Identify which cell holds the provided text, then report its (X, Y) central coordinate. 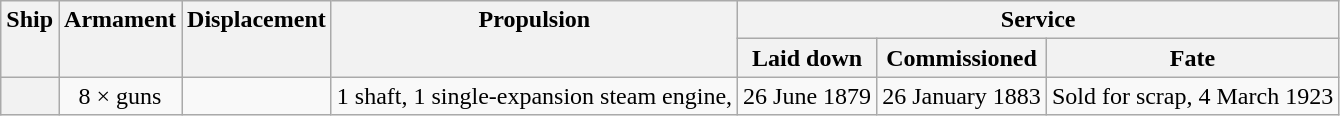
Commissioned (962, 58)
Armament (120, 39)
Fate (1192, 58)
Sold for scrap, 4 March 1923 (1192, 96)
1 shaft, 1 single-expansion steam engine, (534, 96)
Service (1038, 20)
Displacement (257, 39)
Propulsion (534, 39)
26 June 1879 (808, 96)
Laid down (808, 58)
Ship (30, 39)
26 January 1883 (962, 96)
8 × guns (120, 96)
